From the cell containing the given text, extract its center point as [X, Y] coordinate. 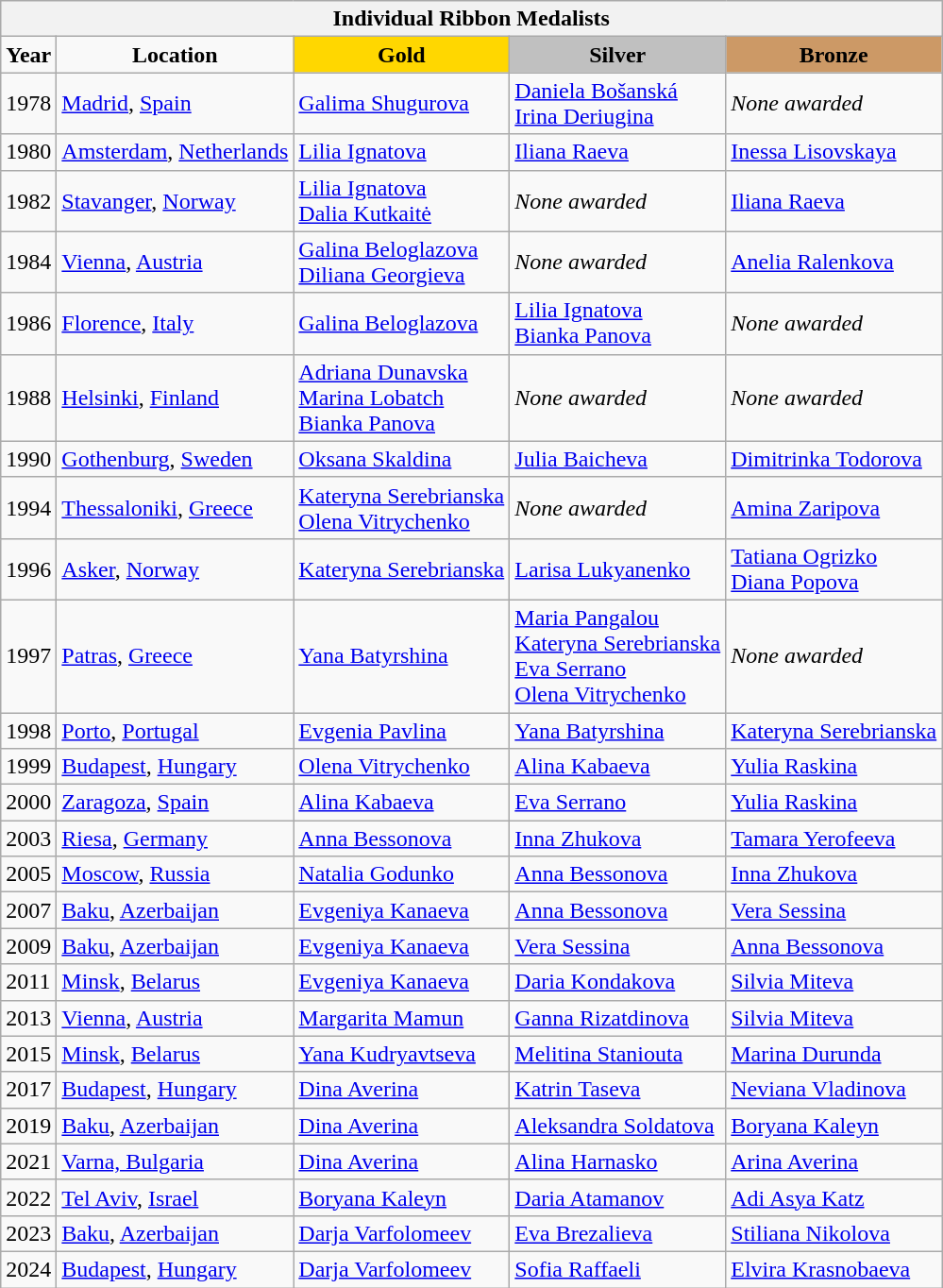
Inessa Lisovskaya [834, 152]
Gothenburg, Sweden [176, 459]
Florence, Italy [176, 323]
Madrid, Spain [176, 104]
2003 [28, 839]
1984 [28, 263]
1982 [28, 200]
Alina Harnasko [617, 1161]
Adriana Dunavska Marina Lobatch Bianka Panova [402, 398]
Larisa Lukyanenko [617, 568]
Bronze [834, 55]
2023 [28, 1233]
Daniela Bošanská Irina Deriugina [617, 104]
Lilia Ignatova Bianka Panova [617, 323]
Sofia Raffaeli [617, 1269]
Lilia Ignatova Dalia Kutkaitė [402, 200]
Julia Baicheva [617, 459]
Daria Atamanov [617, 1197]
1990 [28, 459]
Melitina Staniouta [617, 1054]
Stavanger, Norway [176, 200]
Individual Ribbon Medalists [472, 19]
Year [28, 55]
Varna, Bulgaria [176, 1161]
Patras, Greece [176, 655]
Moscow, Russia [176, 874]
1988 [28, 398]
Silver [617, 55]
Marina Durunda [834, 1054]
Eva Serrano [617, 803]
2009 [28, 946]
Porto, Portugal [176, 730]
1978 [28, 104]
Neviana Vladinova [834, 1090]
Asker, Norway [176, 568]
1999 [28, 767]
Oksana Skaldina [402, 459]
1996 [28, 568]
1997 [28, 655]
Margarita Mamun [402, 1018]
2005 [28, 874]
Evgenia Pavlina [402, 730]
Aleksandra Soldatova [617, 1126]
1994 [28, 508]
2015 [28, 1054]
Natalia Godunko [402, 874]
Ganna Rizatdinova [617, 1018]
1980 [28, 152]
Tel Aviv, Israel [176, 1197]
2000 [28, 803]
Olena Vitrychenko [402, 767]
Dimitrinka Todorova [834, 459]
Katrin Taseva [617, 1090]
Riesa, Germany [176, 839]
Yana Kudryavtseva [402, 1054]
Thessaloniki, Greece [176, 508]
Galima Shugurova [402, 104]
Galina Beloglazova Diliana Georgieva [402, 263]
Arina Averina [834, 1161]
Amina Zaripova [834, 508]
Adi Asya Katz [834, 1197]
2024 [28, 1269]
2022 [28, 1197]
Location [176, 55]
Helsinki, Finland [176, 398]
2021 [28, 1161]
Gold [402, 55]
Stiliana Nikolova [834, 1233]
Daria Kondakova [617, 982]
Kateryna Serebrianska Olena Vitrychenko [402, 508]
Tamara Yerofeeva [834, 839]
2017 [28, 1090]
Eva Brezalieva [617, 1233]
2019 [28, 1126]
Anelia Ralenkova [834, 263]
2013 [28, 1018]
Tatiana Ogrizko Diana Popova [834, 568]
Amsterdam, Netherlands [176, 152]
2007 [28, 910]
2011 [28, 982]
Elvira Krasnobaeva [834, 1269]
Galina Beloglazova [402, 323]
1998 [28, 730]
Zaragoza, Spain [176, 803]
1986 [28, 323]
Maria Pangalou Kateryna Serebrianska Eva Serrano Olena Vitrychenko [617, 655]
Lilia Ignatova [402, 152]
